Return [x, y] of the center of cell containing provided text 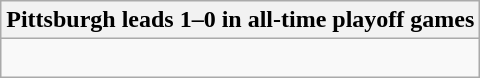
Pittsburgh leads 1–0 in all-time playoff games [240, 20]
